Return the [X, Y] coordinate for the center point of the cell that contains the specified text.  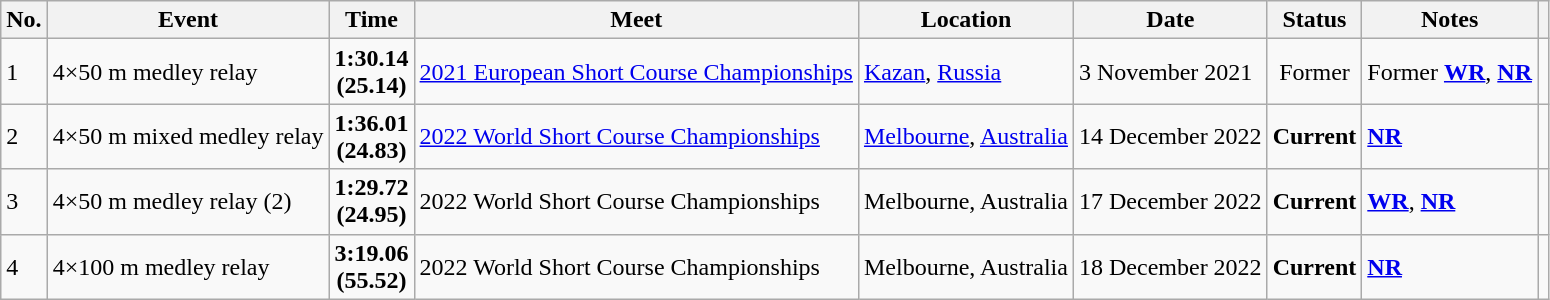
1:29.72(24.95) [372, 202]
Location [966, 20]
4 [24, 266]
Kazan, Russia [966, 72]
3 [24, 202]
18 December 2022 [1170, 266]
4×100 m medley relay [188, 266]
WR, NR [1450, 202]
Date [1170, 20]
Former [1314, 72]
Meet [636, 20]
Status [1314, 20]
17 December 2022 [1170, 202]
1 [24, 72]
Event [188, 20]
Time [372, 20]
Former WR, NR [1450, 72]
1:36.01(24.83) [372, 136]
2 [24, 136]
3:19.06(55.52) [372, 266]
No. [24, 20]
Notes [1450, 20]
1:30.14(25.14) [372, 72]
3 November 2021 [1170, 72]
4×50 m medley relay (2) [188, 202]
4×50 m mixed medley relay [188, 136]
2021 European Short Course Championships [636, 72]
4×50 m medley relay [188, 72]
14 December 2022 [1170, 136]
